Provide the [X, Y] coordinate of the cell's center where the given text is located.  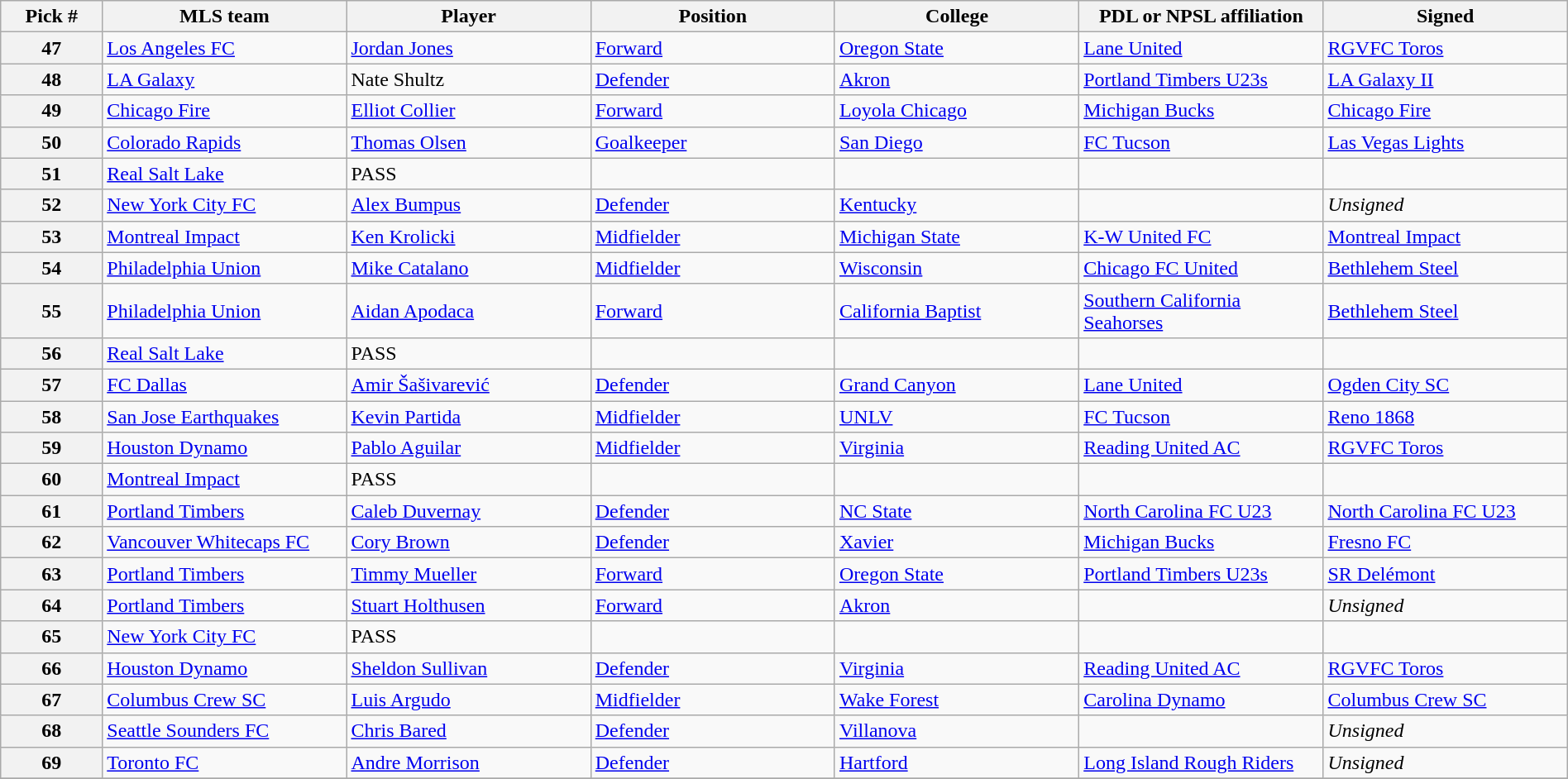
Stuart Holthusen [468, 605]
59 [51, 448]
Long Island Rough Riders [1201, 762]
Pablo Aguilar [468, 448]
Position [713, 17]
58 [51, 416]
48 [51, 79]
Timmy Mueller [468, 574]
Sheldon Sullivan [468, 668]
61 [51, 511]
NC State [956, 511]
68 [51, 731]
LA Galaxy [225, 79]
MLS team [225, 17]
Elliot Collier [468, 111]
Chicago FC United [1201, 268]
LA Galaxy II [1446, 79]
California Baptist [956, 311]
66 [51, 668]
Kentucky [956, 205]
Jordan Jones [468, 48]
Las Vegas Lights [1446, 142]
Seattle Sounders FC [225, 731]
PDL or NPSL affiliation [1201, 17]
Alex Bumpus [468, 205]
Vancouver Whitecaps FC [225, 542]
Thomas Olsen [468, 142]
Ken Krolicki [468, 237]
67 [51, 700]
53 [51, 237]
Aidan Apodaca [468, 311]
Los Angeles FC [225, 48]
Signed [1446, 17]
Amir Šašivarević [468, 385]
Wisconsin [956, 268]
Chris Bared [468, 731]
Xavier [956, 542]
50 [51, 142]
Michigan State [956, 237]
Cory Brown [468, 542]
63 [51, 574]
55 [51, 311]
51 [51, 174]
College [956, 17]
Reno 1868 [1446, 416]
62 [51, 542]
57 [51, 385]
Southern California Seahorses [1201, 311]
K-W United FC [1201, 237]
Carolina Dynamo [1201, 700]
Villanova [956, 731]
San Diego [956, 142]
56 [51, 353]
Ogden City SC [1446, 385]
San Jose Earthquakes [225, 416]
65 [51, 637]
Wake Forest [956, 700]
SR Delémont [1446, 574]
Toronto FC [225, 762]
Fresno FC [1446, 542]
52 [51, 205]
Grand Canyon [956, 385]
49 [51, 111]
69 [51, 762]
60 [51, 480]
47 [51, 48]
64 [51, 605]
Caleb Duvernay [468, 511]
Player [468, 17]
Nate Shultz [468, 79]
Pick # [51, 17]
Kevin Partida [468, 416]
Hartford [956, 762]
Mike Catalano [468, 268]
UNLV [956, 416]
Loyola Chicago [956, 111]
FC Dallas [225, 385]
Goalkeeper [713, 142]
54 [51, 268]
Luis Argudo [468, 700]
Colorado Rapids [225, 142]
Andre Morrison [468, 762]
